Scan for the cell matching the given text and deliver its (x, y) coordinate at center. 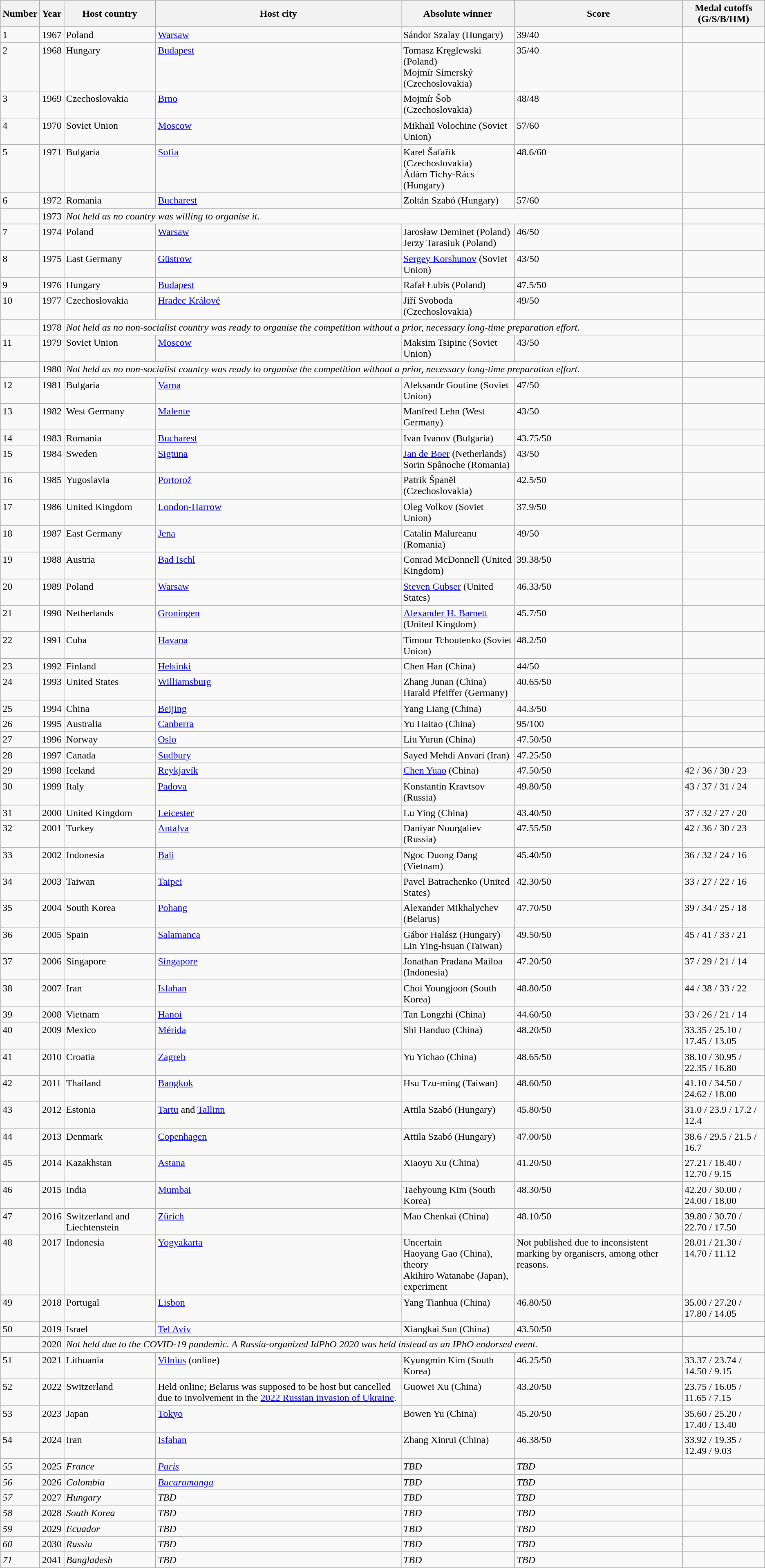
28.01 / 21.30 / 14.70 / 11.12 (723, 1265)
46/50 (598, 237)
16 (20, 485)
1 (20, 35)
Brno (279, 105)
Jena (279, 539)
Switzerland (110, 1392)
2016 (51, 1222)
Gábor Halász (Hungary) Lin Ying-hsuan (Taiwan) (458, 940)
30 (20, 792)
45.80/50 (598, 1116)
38.10 / 30.95 / 22.35 / 16.80 (723, 1062)
32 (20, 834)
Williamsburg (279, 687)
44.60/50 (598, 1014)
27 (20, 740)
14 (20, 438)
46 (20, 1195)
Tan Longzhi (China) (458, 1014)
39 / 34 / 25 / 18 (723, 914)
1985 (51, 485)
Maksim Tsipine (Soviet Union) (458, 348)
28 (20, 755)
Mojmír Šob (Czechoslovakia) (458, 105)
23 (20, 666)
1969 (51, 105)
2022 (51, 1392)
Vilnius (online) (279, 1366)
21 (20, 619)
38.6 / 29.5 / 21.5 / 16.7 (723, 1142)
Astana (279, 1169)
Lisbon (279, 1308)
Host city (279, 14)
1998 (51, 771)
42.5/50 (598, 485)
2000 (51, 813)
35.60 / 25.20 / 17.40 / 13.40 (723, 1419)
Karel Šafařík (Czechoslovakia)Ádám Tichy-Rács (Hungary) (458, 168)
48.80/50 (598, 993)
Hsu Tzu-ming (Taiwan) (458, 1089)
48.60/50 (598, 1089)
Pavel Batrachenko (United States) (458, 887)
2021 (51, 1366)
37.9/50 (598, 512)
Conrad McDonnell (United Kingdom) (458, 566)
31.0 / 23.9 / 17.2 / 12.4 (723, 1116)
Russia (110, 1544)
Croatia (110, 1062)
Tokyo (279, 1419)
Canada (110, 755)
5 (20, 168)
1973 (51, 216)
33 / 26 / 21 / 14 (723, 1014)
China (110, 708)
34 (20, 887)
2015 (51, 1195)
39.80 / 30.70 / 22.70 / 17.50 (723, 1222)
Finland (110, 666)
2029 (51, 1529)
Taehyoung Kim (South Korea) (458, 1195)
2026 (51, 1482)
Paris (279, 1466)
Not held as no country was willing to organise it. (373, 216)
Zhang Junan (China) Harald Pfeiffer (Germany) (458, 687)
Yu Yichao (China) (458, 1062)
41 (20, 1062)
Austria (110, 566)
36 / 32 / 24 / 16 (723, 861)
49.50/50 (598, 940)
41.20/50 (598, 1169)
33.92 / 19.35 / 12.49 / 9.03 (723, 1445)
Score (598, 14)
Bad Ischl (279, 566)
1997 (51, 755)
Mérida (279, 1036)
1983 (51, 438)
1986 (51, 512)
Vietnam (110, 1014)
43.20/50 (598, 1392)
2011 (51, 1089)
Yu Haitao (China) (458, 724)
Jiří Svoboda (Czechoslovakia) (458, 306)
Colombia (110, 1482)
49.80/50 (598, 792)
1994 (51, 708)
Malente (279, 417)
9 (20, 285)
Thailand (110, 1089)
47.5/50 (598, 285)
Sayed Mehdi Anvari (Iran) (458, 755)
Held online; Belarus was supposed to be host but cancelled due to involvement in the 2022 Russian invasion of Ukraine. (279, 1392)
Ecuador (110, 1529)
40.65/50 (598, 687)
1967 (51, 35)
2003 (51, 887)
42.20 / 30.00 / 24.00 / 18.00 (723, 1195)
43 / 37 / 31 / 24 (723, 792)
2002 (51, 861)
Zhang Xinrui (China) (458, 1445)
46.80/50 (598, 1308)
33 (20, 861)
43.40/50 (598, 813)
38 (20, 993)
2006 (51, 967)
Israel (110, 1329)
Timour Tchoutenko (Soviet Union) (458, 645)
2027 (51, 1498)
2009 (51, 1036)
48 (20, 1265)
Reykjavík (279, 771)
46.38/50 (598, 1445)
West Germany (110, 417)
Hanoi (279, 1014)
Copenhagen (279, 1142)
Yang Tianhua (China) (458, 1308)
Oslo (279, 740)
18 (20, 539)
Xiangkai Sun (China) (458, 1329)
1996 (51, 740)
37 (20, 967)
1992 (51, 666)
2018 (51, 1308)
1978 (51, 327)
50 (20, 1329)
Lu Ying (China) (458, 813)
48.6/60 (598, 168)
Rafał Łubis (Poland) (458, 285)
Sándor Szalay (Hungary) (458, 35)
India (110, 1195)
Spain (110, 940)
Year (51, 14)
20 (20, 592)
London-Harrow (279, 512)
48.65/50 (598, 1062)
Bali (279, 861)
Portugal (110, 1308)
Zagreb (279, 1062)
2008 (51, 1014)
Sofia (279, 168)
43 (20, 1116)
Mikhaïl Volochine (Soviet Union) (458, 131)
48/48 (598, 105)
Aleksandr Goutine (Soviet Union) (458, 391)
45.20/50 (598, 1419)
51 (20, 1366)
2013 (51, 1142)
60 (20, 1544)
Leicester (279, 813)
Varna (279, 391)
25 (20, 708)
Sweden (110, 459)
1999 (51, 792)
Japan (110, 1419)
48.10/50 (598, 1222)
13 (20, 417)
United States (110, 687)
2004 (51, 914)
33.35 / 25.10 / 17.45 / 13.05 (723, 1036)
Havana (279, 645)
Sudbury (279, 755)
Shi Handuo (China) (458, 1036)
Jarosław Deminet (Poland) Jerzy Tarasiuk (Poland) (458, 237)
Number (20, 14)
29 (20, 771)
Groningen (279, 619)
Sergey Korshunov (Soviet Union) (458, 264)
2017 (51, 1265)
Tartu and Tallinn (279, 1116)
Portorož (279, 485)
Alexander H. Barnett (United Kingdom) (458, 619)
47/50 (598, 391)
47.20/50 (598, 967)
43.75/50 (598, 438)
47 (20, 1222)
35 (20, 914)
40 (20, 1036)
39.38/50 (598, 566)
1972 (51, 201)
2010 (51, 1062)
Estonia (110, 1116)
Netherlands (110, 619)
Iceland (110, 771)
39/40 (598, 35)
44.3/50 (598, 708)
1970 (51, 131)
71 (20, 1560)
Ivan Ivanov (Bulgaria) (458, 438)
22 (20, 645)
4 (20, 131)
43.50/50 (598, 1329)
Konstantin Kravtsov (Russia) (458, 792)
2041 (51, 1560)
8 (20, 264)
1971 (51, 168)
UncertainHaoyang Gao (China), theoryAkihiro Watanabe (Japan), experiment (458, 1265)
33.37 / 23.74 / 14.50 / 9.15 (723, 1366)
2024 (51, 1445)
1990 (51, 619)
1988 (51, 566)
1980 (51, 369)
1989 (51, 592)
Chen Han (China) (458, 666)
52 (20, 1392)
2028 (51, 1513)
2005 (51, 940)
Taiwan (110, 887)
Güstrow (279, 264)
Daniyar Nourgaliev (Russia) (458, 834)
54 (20, 1445)
Switzerland and Liechtenstein (110, 1222)
2012 (51, 1116)
Ngoc Duong Dang (Vietnam) (458, 861)
35.00 / 27.20 / 17.80 / 14.05 (723, 1308)
48.2/50 (598, 645)
39 (20, 1014)
Host country (110, 14)
1977 (51, 306)
Oleg Volkov (Soviet Union) (458, 512)
49 (20, 1308)
Bucaramanga (279, 1482)
2001 (51, 834)
Antalya (279, 834)
47.55/50 (598, 834)
Lithuania (110, 1366)
Yogyakarta (279, 1265)
Xiaoyu Xu (China) (458, 1169)
1974 (51, 237)
42.30/50 (598, 887)
Australia (110, 724)
1984 (51, 459)
41.10 / 34.50 / 24.62 / 18.00 (723, 1089)
37 / 32 / 27 / 20 (723, 813)
6 (20, 201)
27.21 / 18.40 / 12.70 / 9.15 (723, 1169)
1968 (51, 67)
48.30/50 (598, 1195)
1981 (51, 391)
47.25/50 (598, 755)
7 (20, 237)
1991 (51, 645)
Guowei Xu (China) (458, 1392)
Norway (110, 740)
35/40 (598, 67)
10 (20, 306)
55 (20, 1466)
Hradec Králové (279, 306)
2019 (51, 1329)
48.20/50 (598, 1036)
2014 (51, 1169)
Zürich (279, 1222)
19 (20, 566)
Steven Gubser (United States) (458, 592)
57 (20, 1498)
Yugoslavia (110, 485)
Catalin Malureanu (Romania) (458, 539)
12 (20, 391)
42 (20, 1089)
1979 (51, 348)
44 / 38 / 33 / 22 (723, 993)
Not published due to inconsistent marking by organisers, among other reasons. (598, 1265)
Taipei (279, 887)
Not held due to the COVID-19 pandemic. A Russia-organized IdPhO 2020 was held instead as an IPhO endorsed event. (373, 1344)
47.00/50 (598, 1142)
1987 (51, 539)
Choi Youngjoon (South Korea) (458, 993)
Alexander Mikhalychev (Belarus) (458, 914)
2007 (51, 993)
Absolute winner (458, 14)
1993 (51, 687)
45.7/50 (598, 619)
56 (20, 1482)
Yang Liang (China) (458, 708)
2020 (51, 1344)
44 (20, 1142)
17 (20, 512)
24 (20, 687)
1975 (51, 264)
Padova (279, 792)
2025 (51, 1466)
58 (20, 1513)
2030 (51, 1544)
Italy (110, 792)
Liu Yurun (China) (458, 740)
Mumbai (279, 1195)
Zoltán Szabó (Hungary) (458, 201)
Jonathan Pradana Mailoa (Indonesia) (458, 967)
47.70/50 (598, 914)
Mao Chenkai (China) (458, 1222)
31 (20, 813)
Turkey (110, 834)
46.33/50 (598, 592)
36 (20, 940)
59 (20, 1529)
Bangkok (279, 1089)
France (110, 1466)
Helsinki (279, 666)
44/50 (598, 666)
Sigtuna (279, 459)
Pohang (279, 914)
Tomasz Kręglewski (Poland)Mojmír Simerský (Czechoslovakia) (458, 67)
45.40/50 (598, 861)
2023 (51, 1419)
Chen Yuao (China) (458, 771)
37 / 29 / 21 / 14 (723, 967)
Manfred Lehn (West Germany) (458, 417)
Medal cutoffs (G/S/B/HM) (723, 14)
45 / 41 / 33 / 21 (723, 940)
15 (20, 459)
Kyungmin Kim (South Korea) (458, 1366)
Canberra (279, 724)
11 (20, 348)
Denmark (110, 1142)
33 / 27 / 22 / 16 (723, 887)
53 (20, 1419)
1982 (51, 417)
26 (20, 724)
46.25/50 (598, 1366)
23.75 / 16.05 / 11.65 / 7.15 (723, 1392)
95/100 (598, 724)
1976 (51, 285)
Patrik Španĕl (Czechoslovakia) (458, 485)
Beijing (279, 708)
Tel Aviv (279, 1329)
Cuba (110, 645)
Mexico (110, 1036)
3 (20, 105)
Jan de Boer (Netherlands) Sorin Spânoche (Romania) (458, 459)
45 (20, 1169)
Bowen Yu (China) (458, 1419)
1995 (51, 724)
2 (20, 67)
Salamanca (279, 940)
Kazakhstan (110, 1169)
Bangladesh (110, 1560)
